Determine the [x, y] coordinate at the center of the cell enclosing the given text.  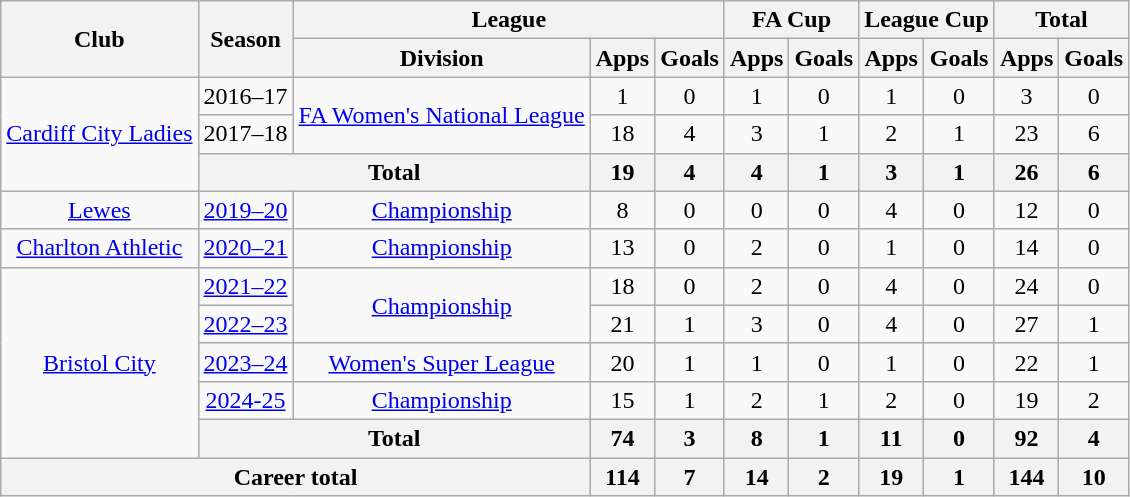
7 [690, 477]
27 [1026, 324]
15 [622, 400]
2021–22 [246, 286]
2016–17 [246, 96]
20 [622, 362]
114 [622, 477]
Lewes [100, 210]
23 [1026, 134]
2017–18 [246, 134]
Women's Super League [442, 362]
2024-25 [246, 400]
12 [1026, 210]
2020–21 [246, 248]
League Cup [927, 20]
13 [622, 248]
Career total [296, 477]
92 [1026, 438]
FA Cup [791, 20]
2023–24 [246, 362]
24 [1026, 286]
74 [622, 438]
21 [622, 324]
Season [246, 39]
2022–23 [246, 324]
Charlton Athletic [100, 248]
22 [1026, 362]
FA Women's National League [442, 115]
11 [892, 438]
10 [1094, 477]
Cardiff City Ladies [100, 134]
Bristol City [100, 362]
Club [100, 39]
144 [1026, 477]
League [508, 20]
2019–20 [246, 210]
26 [1026, 172]
Division [442, 58]
